Extract the (x, y) coordinate from the center of the cell holding the provided text.  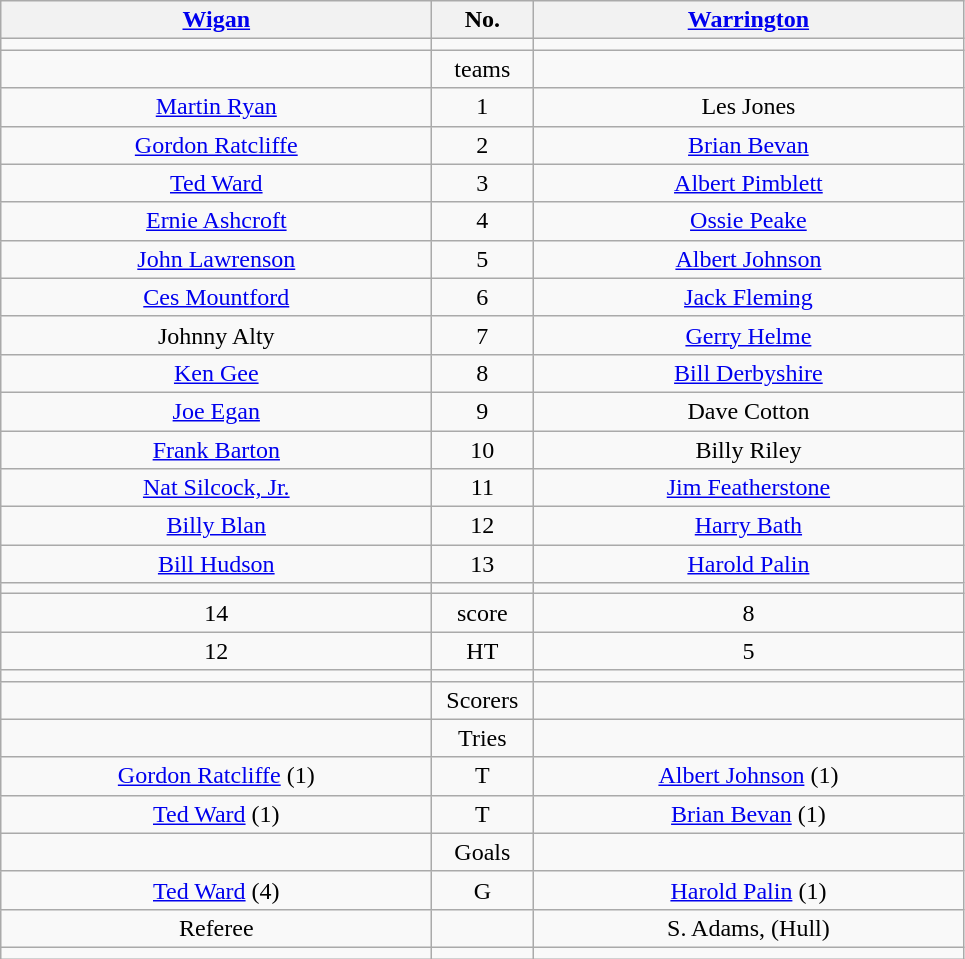
No. (482, 20)
Scorers (482, 700)
Warrington (748, 20)
Ted Ward (1) (216, 814)
Johnny Alty (216, 335)
Jack Fleming (748, 297)
HT (482, 651)
Ossie Peake (748, 221)
Ken Gee (216, 373)
S. Adams, (Hull) (748, 928)
Jim Featherstone (748, 488)
Dave Cotton (748, 411)
Harold Palin (1) (748, 890)
4 (482, 221)
Billy Riley (748, 449)
Ted Ward (216, 183)
Albert Johnson (1) (748, 776)
Albert Johnson (748, 259)
Referee (216, 928)
Harry Bath (748, 526)
Billy Blan (216, 526)
14 (216, 613)
Ted Ward (4) (216, 890)
9 (482, 411)
13 (482, 564)
Ernie Ashcroft (216, 221)
score (482, 613)
Brian Bevan (748, 145)
2 (482, 145)
Goals (482, 852)
11 (482, 488)
Bill Derbyshire (748, 373)
Gordon Ratcliffe (216, 145)
Bill Hudson (216, 564)
Albert Pimblett (748, 183)
3 (482, 183)
10 (482, 449)
Tries (482, 738)
John Lawrenson (216, 259)
Gerry Helme (748, 335)
Joe Egan (216, 411)
6 (482, 297)
Brian Bevan (1) (748, 814)
G (482, 890)
Ces Mountford (216, 297)
Gordon Ratcliffe (1) (216, 776)
7 (482, 335)
Martin Ryan (216, 107)
Frank Barton (216, 449)
Nat Silcock, Jr. (216, 488)
1 (482, 107)
Wigan (216, 20)
teams (482, 69)
Harold Palin (748, 564)
Les Jones (748, 107)
